Scan for the cell matching the given text and deliver its [x, y] coordinate at center. 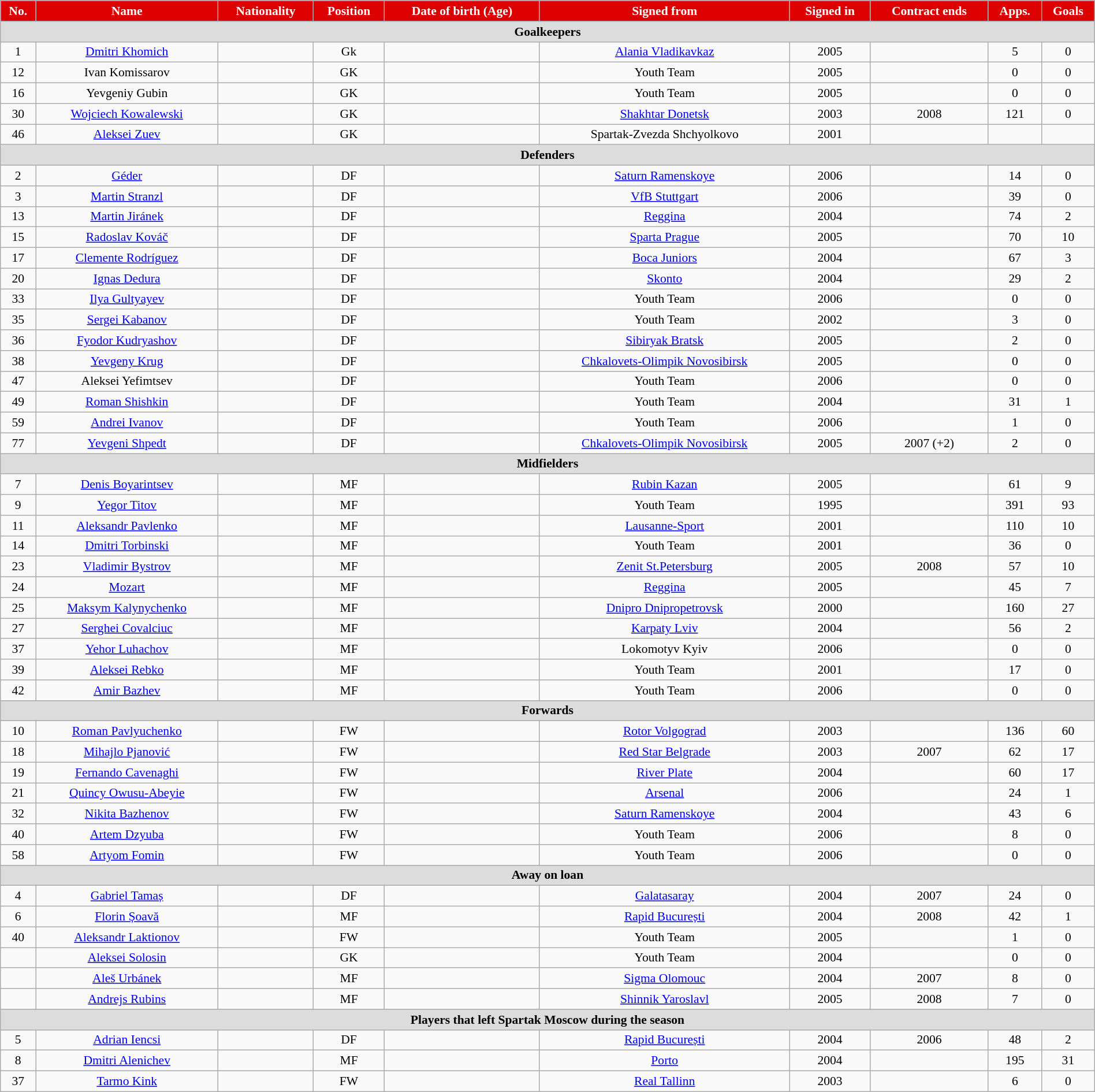
Yevgeniy Gubin [127, 94]
74 [1015, 217]
Arsenal [664, 793]
18 [18, 752]
77 [18, 443]
Yevgeny Krug [127, 361]
Andrejs Rubins [127, 999]
2002 [830, 320]
Spartak-Zvezda Shchyolkovo [664, 135]
Gabriel Tamaș [127, 896]
Aleksei Solosin [127, 958]
Roman Pavlyuchenko [127, 731]
Wojciech Kowalewski [127, 114]
Nikita Bazhenov [127, 814]
Boca Juniors [664, 258]
Aleksei Zuev [127, 135]
21 [18, 793]
Adrian Iencsi [127, 1040]
Shakhtar Donetsk [664, 114]
110 [1015, 526]
Artem Dzyuba [127, 834]
Sigma Olomouc [664, 979]
67 [1015, 258]
Sparta Prague [664, 237]
43 [1015, 814]
No. [18, 11]
Tarmo Kink [127, 1082]
Roman Shishkin [127, 402]
Géder [127, 176]
58 [18, 855]
Shinnik Yaroslavl [664, 999]
Serghei Covalciuc [127, 629]
Alania Vladikavkaz [664, 52]
4 [18, 896]
Rotor Volgograd [664, 731]
15 [18, 237]
56 [1015, 629]
Signed from [664, 11]
1995 [830, 505]
2007 (+2) [929, 443]
Defenders [547, 155]
Fyodor Kudryashov [127, 340]
391 [1015, 505]
Galatasaray [664, 896]
11 [18, 526]
Away on loan [547, 875]
Midfielders [547, 464]
Yehor Luhachov [127, 649]
VfB Stuttgart [664, 196]
Players that left Spartak Moscow during the season [547, 1020]
13 [18, 217]
Rubin Kazan [664, 485]
Artyom Fomin [127, 855]
Maksym Kalynychenko [127, 608]
2000 [830, 608]
19 [18, 772]
49 [18, 402]
Sibiryak Bratsk [664, 340]
38 [18, 361]
Denis Boyarintsev [127, 485]
25 [18, 608]
16 [18, 94]
Contract ends [929, 11]
32 [18, 814]
Gk [349, 52]
Florin Șoavă [127, 917]
Sergei Kabanov [127, 320]
Dmitri Torbinski [127, 546]
12 [18, 73]
195 [1015, 1061]
Fernando Cavenaghi [127, 772]
136 [1015, 731]
Lokomotyv Kyiv [664, 649]
Mozart [127, 588]
62 [1015, 752]
River Plate [664, 772]
Skonto [664, 278]
Date of birth (Age) [462, 11]
93 [1068, 505]
Signed in [830, 11]
Yevgeni Shpedt [127, 443]
33 [18, 299]
20 [18, 278]
48 [1015, 1040]
Dmitri Alenichev [127, 1061]
Yegor Titov [127, 505]
35 [18, 320]
Aleksei Yefimtsev [127, 381]
59 [18, 423]
Goalkeepers [547, 32]
Ivan Komissarov [127, 73]
Mihajlo Pjanović [127, 752]
Apps. [1015, 11]
Forwards [547, 711]
45 [1015, 588]
Lausanne-Sport [664, 526]
Aleš Urbánek [127, 979]
30 [18, 114]
57 [1015, 567]
47 [18, 381]
Aleksei Rebko [127, 670]
61 [1015, 485]
Aleksandr Laktionov [127, 937]
23 [18, 567]
Dnipro Dnipropetrovsk [664, 608]
Real Tallinn [664, 1082]
Amir Bazhev [127, 690]
Aleksandr Pavlenko [127, 526]
Vladimir Bystrov [127, 567]
Name [127, 11]
Clemente Rodríguez [127, 258]
Dmitri Khomich [127, 52]
Karpaty Lviv [664, 629]
46 [18, 135]
Martin Jiránek [127, 217]
Porto [664, 1061]
70 [1015, 237]
Martin Stranzl [127, 196]
121 [1015, 114]
Ignas Dedura [127, 278]
Ilya Gultyayev [127, 299]
29 [1015, 278]
Red Star Belgrade [664, 752]
Andrei Ivanov [127, 423]
Quincy Owusu-Abeyie [127, 793]
Position [349, 11]
Zenit St.Petersburg [664, 567]
Goals [1068, 11]
Radoslav Kováč [127, 237]
160 [1015, 608]
Nationality [266, 11]
